Return the [X, Y] coordinate for the center point of the cell that contains the specified text.  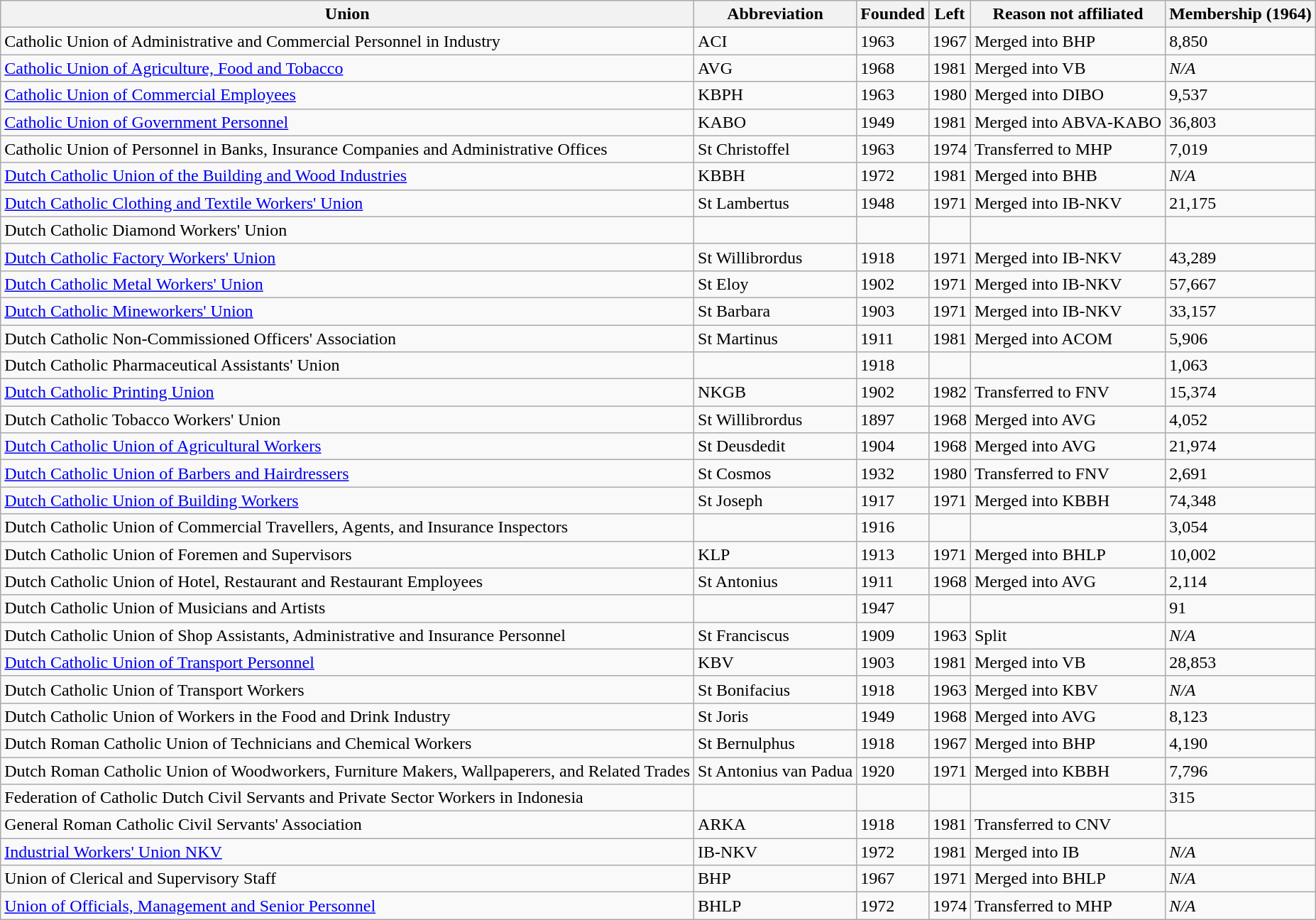
Federation of Catholic Dutch Civil Servants and Private Sector Workers in Indonesia [348, 798]
Catholic Union of Personnel in Banks, Insurance Companies and Administrative Offices [348, 149]
33,157 [1241, 311]
St Martinus [775, 339]
Dutch Catholic Non-Commissioned Officers' Association [348, 339]
Dutch Catholic Factory Workers' Union [348, 257]
Dutch Catholic Union of Shop Assistants, Administrative and Insurance Personnel [348, 635]
Merged into DIBO [1068, 95]
Reason not affiliated [1068, 14]
Dutch Catholic Union of Transport Personnel [348, 662]
Union of Clerical and Supervisory Staff [348, 879]
57,667 [1241, 284]
1897 [893, 420]
Dutch Catholic Union of Workers in the Food and Drink Industry [348, 716]
4,190 [1241, 743]
Merged into KBV [1068, 689]
Left [950, 14]
Dutch Catholic Union of Transport Workers [348, 689]
BHLP [775, 906]
3,054 [1241, 527]
St Bernulphus [775, 743]
28,853 [1241, 662]
BHP [775, 879]
AVG [775, 68]
Merged into ACOM [1068, 339]
Catholic Union of Government Personnel [348, 122]
Transferred to CNV [1068, 825]
St Cosmos [775, 473]
Catholic Union of Administrative and Commercial Personnel in Industry [348, 41]
ARKA [775, 825]
1947 [893, 608]
St Bonifacius [775, 689]
Industrial Workers' Union NKV [348, 852]
Dutch Catholic Union of Foremen and Supervisors [348, 554]
Merged into ABVA-KABO [1068, 122]
9,537 [1241, 95]
36,803 [1241, 122]
Dutch Catholic Metal Workers' Union [348, 284]
St Lambertus [775, 203]
St Antonius van Padua [775, 770]
Split [1068, 635]
21,974 [1241, 447]
1916 [893, 527]
2,691 [1241, 473]
1913 [893, 554]
1948 [893, 203]
1932 [893, 473]
Dutch Catholic Union of Agricultural Workers [348, 447]
Catholic Union of Commercial Employees [348, 95]
St Deusdedit [775, 447]
Dutch Catholic Union of the Building and Wood Industries [348, 176]
Dutch Catholic Mineworkers' Union [348, 311]
Dutch Catholic Diamond Workers' Union [348, 230]
St Franciscus [775, 635]
7,796 [1241, 770]
74,348 [1241, 500]
1920 [893, 770]
1,063 [1241, 366]
Dutch Catholic Union of Commercial Travellers, Agents, and Insurance Inspectors [348, 527]
7,019 [1241, 149]
KLP [775, 554]
KABO [775, 122]
Abbreviation [775, 14]
Dutch Catholic Tobacco Workers' Union [348, 420]
Dutch Catholic Printing Union [348, 393]
Catholic Union of Agriculture, Food and Tobacco [348, 68]
1904 [893, 447]
10,002 [1241, 554]
15,374 [1241, 393]
St Barbara [775, 311]
Dutch Catholic Clothing and Textile Workers' Union [348, 203]
IB-NKV [775, 852]
Union [348, 14]
1909 [893, 635]
St Joris [775, 716]
Merged into BHB [1068, 176]
St Joseph [775, 500]
Merged into IB [1068, 852]
St Christoffel [775, 149]
Dutch Catholic Union of Hotel, Restaurant and Restaurant Employees [348, 581]
St Antonius [775, 581]
315 [1241, 798]
4,052 [1241, 420]
43,289 [1241, 257]
KBBH [775, 176]
Membership (1964) [1241, 14]
5,906 [1241, 339]
8,850 [1241, 41]
St Eloy [775, 284]
KBPH [775, 95]
21,175 [1241, 203]
Dutch Catholic Union of Musicians and Artists [348, 608]
Dutch Catholic Union of Building Workers [348, 500]
Dutch Catholic Union of Barbers and Hairdressers [348, 473]
8,123 [1241, 716]
2,114 [1241, 581]
Union of Officials, Management and Senior Personnel [348, 906]
Dutch Roman Catholic Union of Woodworkers, Furniture Makers, Wallpaperers, and Related Trades [348, 770]
ACI [775, 41]
1982 [950, 393]
91 [1241, 608]
General Roman Catholic Civil Servants' Association [348, 825]
1917 [893, 500]
Dutch Roman Catholic Union of Technicians and Chemical Workers [348, 743]
NKGB [775, 393]
KBV [775, 662]
Founded [893, 14]
Dutch Catholic Pharmaceutical Assistants' Union [348, 366]
